Determine the (x, y) coordinate at the center of the cell enclosing the given text.  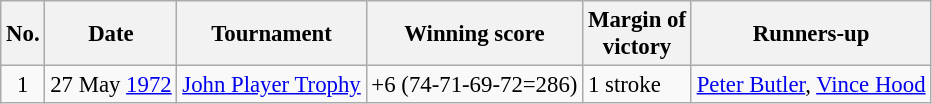
Peter Butler, Vince Hood (810, 85)
John Player Trophy (272, 85)
Date (111, 34)
Winning score (474, 34)
No. (23, 34)
Tournament (272, 34)
27 May 1972 (111, 85)
Runners-up (810, 34)
+6 (74-71-69-72=286) (474, 85)
1 stroke (638, 85)
1 (23, 85)
Margin ofvictory (638, 34)
